For the text-containing cell, return its midpoint in [x, y] coordinate format. 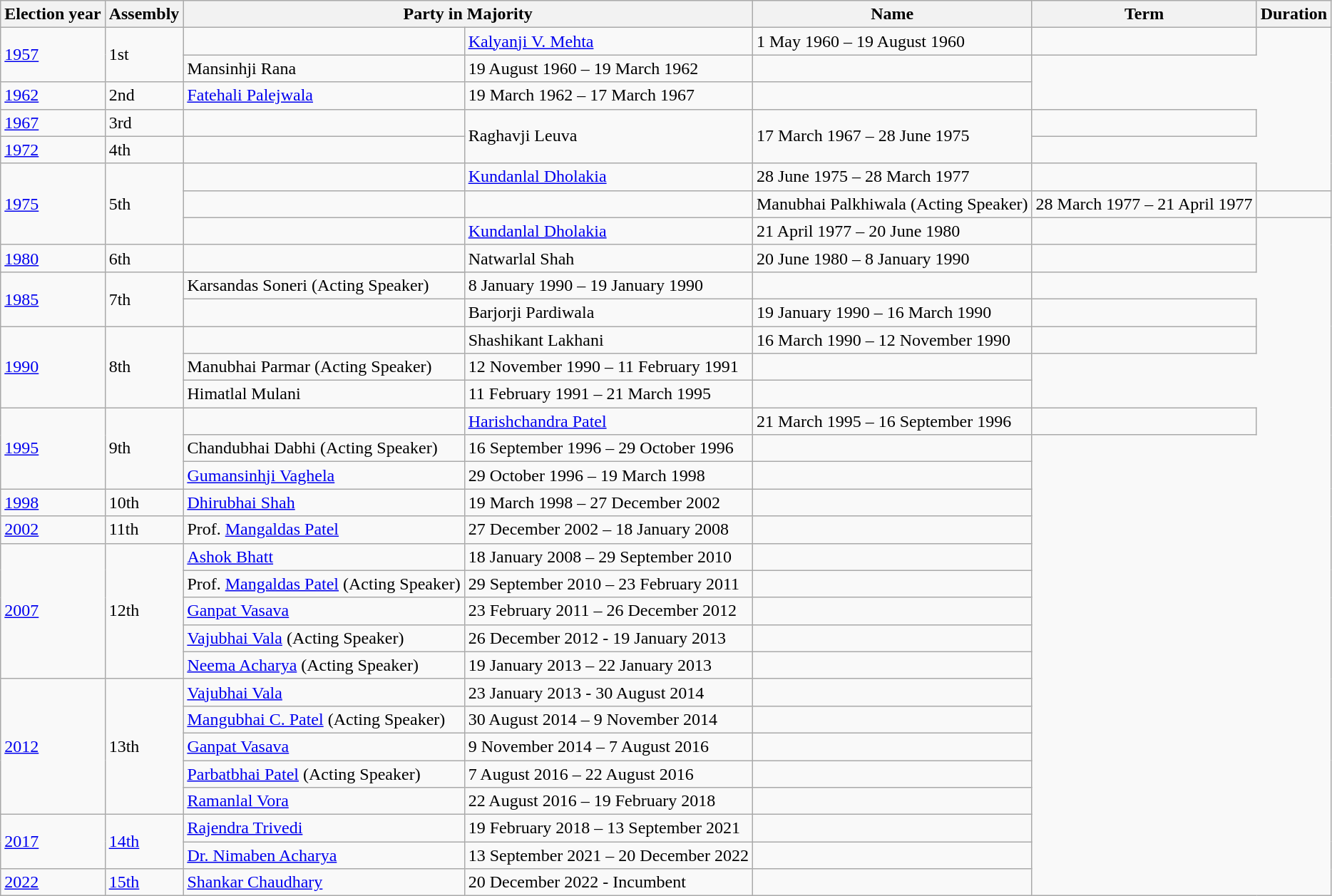
19 January 1990 – 16 March 1990 [892, 312]
10th [144, 503]
Gumansinhji Vaghela [324, 475]
Harishchandra Patel [608, 421]
13 September 2021 – 20 December 2022 [608, 855]
21 April 1977 – 20 June 1980 [892, 231]
2007 [53, 611]
Shashikant Lakhani [608, 340]
29 September 2010 – 23 February 2011 [608, 584]
1967 [53, 123]
Fatehali Palejwala [324, 96]
28 March 1977 – 21 April 1977 [1144, 204]
20 June 1980 – 8 January 1990 [892, 258]
2017 [53, 842]
6th [144, 258]
13th [144, 746]
1st [144, 55]
1975 [53, 204]
1972 [53, 150]
22 August 2016 – 19 February 2018 [608, 801]
9th [144, 448]
Election year [53, 14]
Shankar Chaudhary [324, 882]
29 October 1996 – 19 March 1998 [608, 475]
18 January 2008 – 29 September 2010 [608, 557]
Name [892, 14]
1998 [53, 503]
Parbatbhai Patel (Acting Speaker) [324, 773]
Kalyanji V. Mehta [608, 41]
11 February 1991 – 21 March 1995 [608, 394]
Vajubhai Vala (Acting Speaker) [324, 638]
26 December 2012 - 19 January 2013 [608, 638]
Natwarlal Shah [608, 258]
2022 [53, 882]
3rd [144, 123]
Mangubhai C. Patel (Acting Speaker) [324, 719]
11th [144, 530]
Ashok Bhatt [324, 557]
16 March 1990 – 12 November 1990 [892, 340]
8 January 1990 – 19 January 1990 [608, 285]
Duration [1293, 14]
Prof. Mangaldas Patel [324, 530]
1962 [53, 96]
19 March 1962 – 17 March 1967 [608, 96]
Manubhai Parmar (Acting Speaker) [324, 367]
7th [144, 299]
14th [144, 842]
2nd [144, 96]
Rajendra Trivedi [324, 828]
2012 [53, 746]
Assembly [144, 14]
19 February 2018 – 13 September 2021 [608, 828]
15th [144, 882]
Dr. Nimaben Acharya [324, 855]
19 August 1960 – 19 March 1962 [608, 68]
17 March 1967 – 28 June 1975 [892, 136]
Chandubhai Dabhi (Acting Speaker) [324, 448]
Karsandas Soneri (Acting Speaker) [324, 285]
1957 [53, 55]
20 December 2022 - Incumbent [608, 882]
Barjorji Pardiwala [608, 312]
21 March 1995 – 16 September 1996 [892, 421]
1980 [53, 258]
7 August 2016 – 22 August 2016 [608, 773]
23 February 2011 – 26 December 2012 [608, 611]
12th [144, 611]
16 September 1996 – 29 October 1996 [608, 448]
2002 [53, 530]
12 November 1990 – 11 February 1991 [608, 367]
Himatlal Mulani [324, 394]
Prof. Mangaldas Patel (Acting Speaker) [324, 584]
23 January 2013 - 30 August 2014 [608, 692]
Mansinhji Rana [324, 68]
Manubhai Palkhiwala (Acting Speaker) [892, 204]
Raghavji Leuva [608, 136]
19 January 2013 – 22 January 2013 [608, 665]
9 November 2014 – 7 August 2016 [608, 746]
1985 [53, 299]
Ramanlal Vora [324, 801]
5th [144, 204]
1995 [53, 448]
30 August 2014 – 9 November 2014 [608, 719]
Dhirubhai Shah [324, 503]
1 May 1960 – 19 August 1960 [892, 41]
4th [144, 150]
Party in Majority [468, 14]
1990 [53, 367]
27 December 2002 – 18 January 2008 [608, 530]
Neema Acharya (Acting Speaker) [324, 665]
8th [144, 367]
19 March 1998 – 27 December 2002 [608, 503]
Term [1144, 14]
Vajubhai Vala [324, 692]
28 June 1975 – 28 March 1977 [892, 177]
